From the cell containing the given text, extract its center point as [x, y] coordinate. 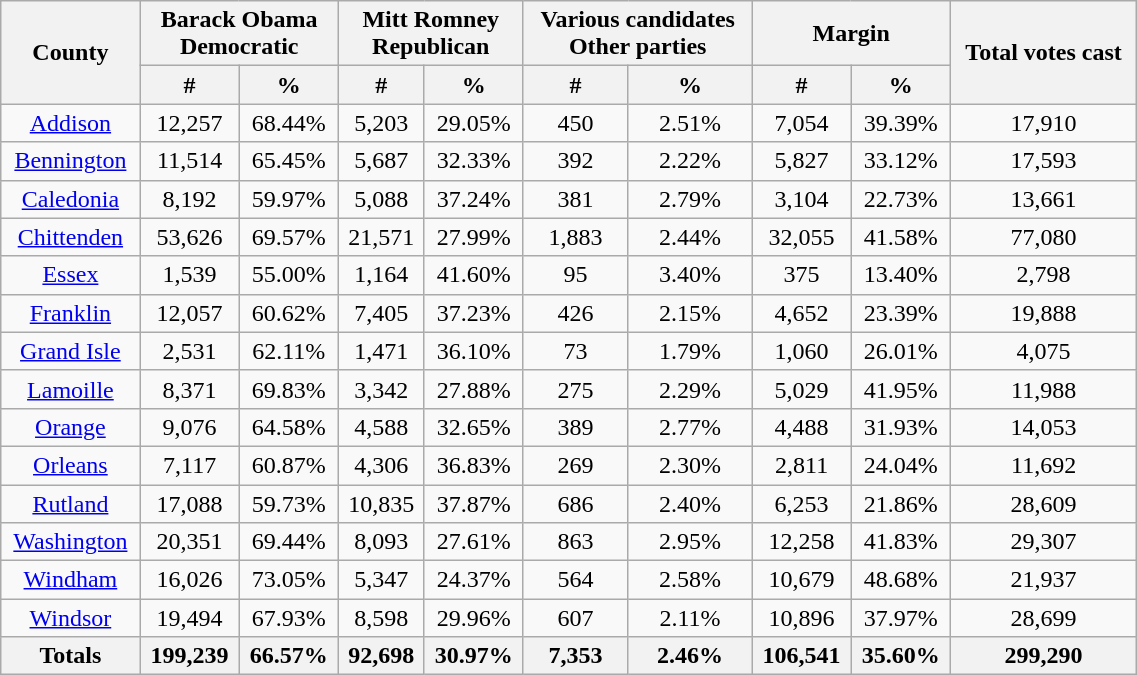
Barack ObamaDemocratic [239, 34]
8,598 [381, 618]
21,937 [1044, 580]
8,192 [190, 199]
36.10% [474, 351]
26.01% [900, 351]
686 [576, 503]
863 [576, 542]
269 [576, 465]
2,798 [1044, 275]
17,593 [1044, 161]
35.60% [900, 656]
28,699 [1044, 618]
Washington [70, 542]
7,405 [381, 313]
31.93% [900, 427]
3,342 [381, 389]
41.95% [900, 389]
Franklin [70, 313]
11,692 [1044, 465]
92,698 [381, 656]
6,253 [802, 503]
69.83% [288, 389]
Windham [70, 580]
36.83% [474, 465]
1.79% [690, 351]
5,088 [381, 199]
Orleans [70, 465]
14,053 [1044, 427]
11,988 [1044, 389]
68.44% [288, 123]
Total votes cast [1044, 52]
73 [576, 351]
19,494 [190, 618]
41.83% [900, 542]
30.97% [474, 656]
37.97% [900, 618]
375 [802, 275]
41.60% [474, 275]
27.99% [474, 237]
1,164 [381, 275]
39.39% [900, 123]
2.51% [690, 123]
28,609 [1044, 503]
24.04% [900, 465]
7,117 [190, 465]
8,371 [190, 389]
12,258 [802, 542]
Totals [70, 656]
48.68% [900, 580]
2.40% [690, 503]
65.45% [288, 161]
29,307 [1044, 542]
13.40% [900, 275]
Lamoille [70, 389]
Bennington [70, 161]
Grand Isle [70, 351]
32,055 [802, 237]
275 [576, 389]
10,835 [381, 503]
2.22% [690, 161]
20,351 [190, 542]
5,029 [802, 389]
4,588 [381, 427]
60.87% [288, 465]
41.58% [900, 237]
Addison [70, 123]
53,626 [190, 237]
19,888 [1044, 313]
2.95% [690, 542]
32.65% [474, 427]
59.97% [288, 199]
2,811 [802, 465]
Rutland [70, 503]
1,883 [576, 237]
37.87% [474, 503]
12,057 [190, 313]
106,541 [802, 656]
24.37% [474, 580]
27.61% [474, 542]
10,896 [802, 618]
Essex [70, 275]
County [70, 52]
12,257 [190, 123]
21,571 [381, 237]
10,679 [802, 580]
Various candidatesOther parties [638, 34]
5,203 [381, 123]
Windsor [70, 618]
33.12% [900, 161]
2,531 [190, 351]
450 [576, 123]
389 [576, 427]
607 [576, 618]
2.58% [690, 580]
17,910 [1044, 123]
5,347 [381, 580]
7,353 [576, 656]
37.24% [474, 199]
4,306 [381, 465]
27.88% [474, 389]
4,652 [802, 313]
9,076 [190, 427]
4,075 [1044, 351]
Margin [851, 34]
2.46% [690, 656]
7,054 [802, 123]
299,290 [1044, 656]
Orange [70, 427]
1,471 [381, 351]
64.58% [288, 427]
73.05% [288, 580]
32.33% [474, 161]
392 [576, 161]
62.11% [288, 351]
564 [576, 580]
2.15% [690, 313]
381 [576, 199]
1,060 [802, 351]
4,488 [802, 427]
69.57% [288, 237]
Mitt RomneyRepublican [430, 34]
60.62% [288, 313]
5,827 [802, 161]
2.44% [690, 237]
23.39% [900, 313]
55.00% [288, 275]
17,088 [190, 503]
2.30% [690, 465]
426 [576, 313]
16,026 [190, 580]
199,239 [190, 656]
66.57% [288, 656]
29.05% [474, 123]
29.96% [474, 618]
95 [576, 275]
2.29% [690, 389]
3,104 [802, 199]
59.73% [288, 503]
1,539 [190, 275]
77,080 [1044, 237]
13,661 [1044, 199]
11,514 [190, 161]
5,687 [381, 161]
3.40% [690, 275]
2.79% [690, 199]
Chittenden [70, 237]
22.73% [900, 199]
37.23% [474, 313]
67.93% [288, 618]
Caledonia [70, 199]
2.77% [690, 427]
69.44% [288, 542]
2.11% [690, 618]
21.86% [900, 503]
8,093 [381, 542]
